Extract the [X, Y] coordinate from the center of the cell holding the provided text.  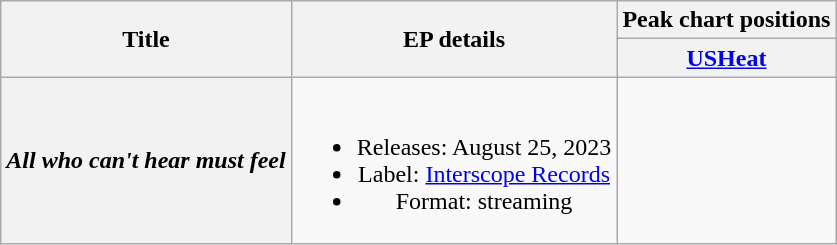
Peak chart positions [726, 20]
EP details [454, 39]
USHeat [726, 58]
Title [146, 39]
Releases: August 25, 2023Label: Interscope RecordsFormat: streaming [454, 160]
All who can't hear must feel [146, 160]
